Detect which cell encompasses the target text, then output its [x, y] center coordinate. 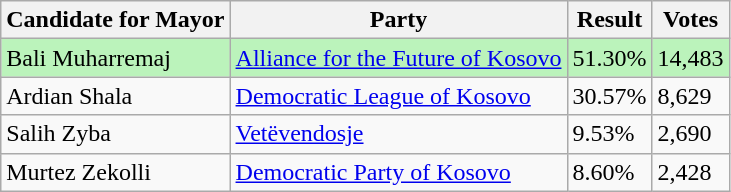
Democratic League of Kosovo [398, 96]
8,629 [690, 96]
Vetëvendosje [398, 134]
Alliance for the Future of Kosovo [398, 58]
Bali Muharremaj [116, 58]
51.30% [610, 58]
Votes [690, 20]
Party [398, 20]
Salih Zyba [116, 134]
Democratic Party of Kosovo [398, 172]
30.57% [610, 96]
8.60% [610, 172]
Ardian Shala [116, 96]
2,428 [690, 172]
9.53% [610, 134]
Candidate for Mayor [116, 20]
14,483 [690, 58]
2,690 [690, 134]
Result [610, 20]
Murtez Zekolli [116, 172]
